Locate the cell with the specified text and output its (X, Y) center coordinate. 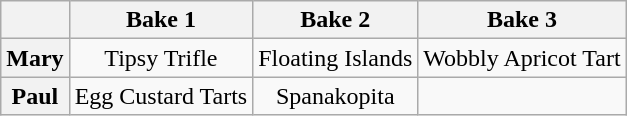
Bake 1 (161, 20)
Tipsy Trifle (161, 58)
Mary (35, 58)
Wobbly Apricot Tart (522, 58)
Paul (35, 96)
Bake 3 (522, 20)
Spanakopita (336, 96)
Floating Islands (336, 58)
Bake 2 (336, 20)
Egg Custard Tarts (161, 96)
